Return [X, Y] of the center of cell containing provided text 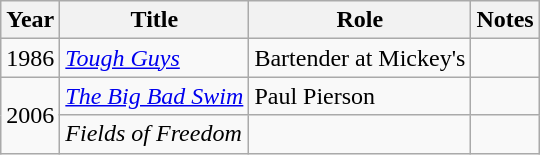
Paul Pierson [360, 96]
1986 [30, 58]
2006 [30, 115]
Notes [505, 20]
Year [30, 20]
Fields of Freedom [154, 134]
The Big Bad Swim [154, 96]
Role [360, 20]
Title [154, 20]
Tough Guys [154, 58]
Bartender at Mickey's [360, 58]
